Return the [X, Y] coordinate for the center point of the cell that contains the specified text.  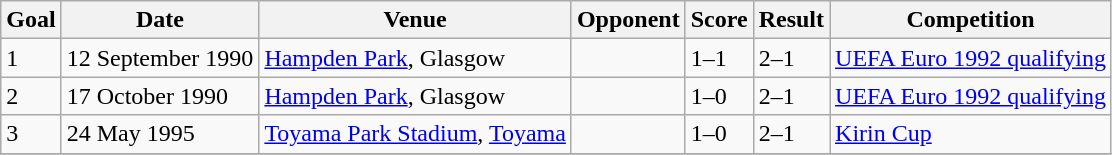
Result [791, 20]
Opponent [628, 20]
Toyama Park Stadium, Toyama [416, 134]
Date [160, 20]
Goal [31, 20]
Score [719, 20]
1 [31, 58]
3 [31, 134]
17 October 1990 [160, 96]
2 [31, 96]
24 May 1995 [160, 134]
1–1 [719, 58]
Kirin Cup [971, 134]
Venue [416, 20]
Competition [971, 20]
12 September 1990 [160, 58]
